Output the [x, y] coordinate of the center of the cell containing the given text.  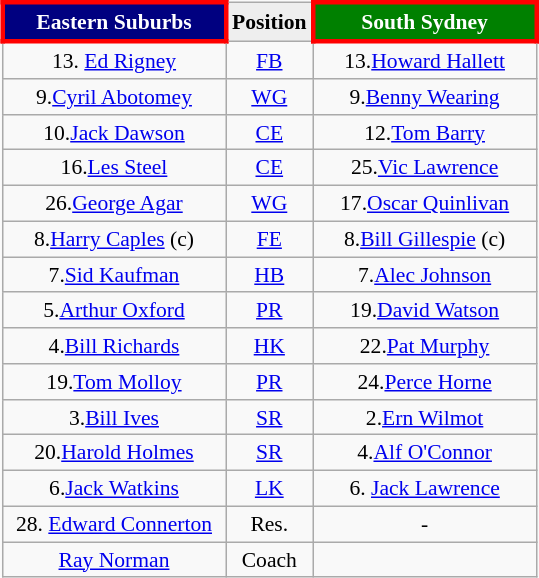
3.Bill Ives [114, 417]
26.George Agar [114, 203]
South Sydney [424, 22]
LK [270, 488]
22.Pat Murphy [424, 346]
Ray Norman [114, 560]
Coach [270, 560]
28. Edward Connerton [114, 524]
9.Cyril Abotomey [114, 97]
19.David Watson [424, 310]
8.Harry Caples (c) [114, 239]
17.Oscar Quinlivan [424, 203]
4.Bill Richards [114, 346]
Eastern Suburbs [114, 22]
16.Les Steel [114, 168]
4.Alf O'Connor [424, 453]
12.Tom Barry [424, 132]
HK [270, 346]
2.Ern Wilmot [424, 417]
9.Benny Wearing [424, 97]
7.Alec Johnson [424, 275]
- [424, 524]
Res. [270, 524]
HB [270, 275]
25.Vic Lawrence [424, 168]
7.Sid Kaufman [114, 275]
Position [270, 22]
24.Perce Horne [424, 382]
FE [270, 239]
13. Ed Rigney [114, 60]
20.Harold Holmes [114, 453]
6.Jack Watkins [114, 488]
8.Bill Gillespie (c) [424, 239]
FB [270, 60]
13.Howard Hallett [424, 60]
6. Jack Lawrence [424, 488]
5.Arthur Oxford [114, 310]
19.Tom Molloy [114, 382]
10.Jack Dawson [114, 132]
